Find where the given text appears and provide that cell's center as [X, Y] coordinate. 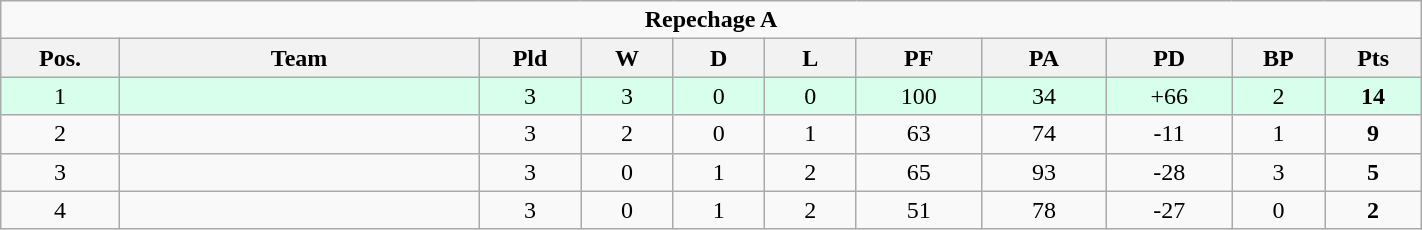
9 [1373, 134]
L [810, 58]
4 [60, 210]
51 [918, 210]
5 [1373, 172]
-27 [1170, 210]
+66 [1170, 96]
65 [918, 172]
D [719, 58]
-28 [1170, 172]
Pld [530, 58]
PA [1044, 58]
93 [1044, 172]
Pos. [60, 58]
PD [1170, 58]
PF [918, 58]
14 [1373, 96]
BP [1278, 58]
74 [1044, 134]
Pts [1373, 58]
34 [1044, 96]
Repechage A [711, 20]
78 [1044, 210]
-11 [1170, 134]
63 [918, 134]
100 [918, 96]
W [627, 58]
Team [299, 58]
